Capture the cell that displays the provided text and extract its (x, y) central coordinate. 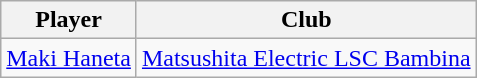
Maki Haneta (69, 58)
Matsushita Electric LSC Bambina (306, 58)
Club (306, 20)
Player (69, 20)
